Determine the [x, y] coordinate at the center of the cell enclosing the given text.  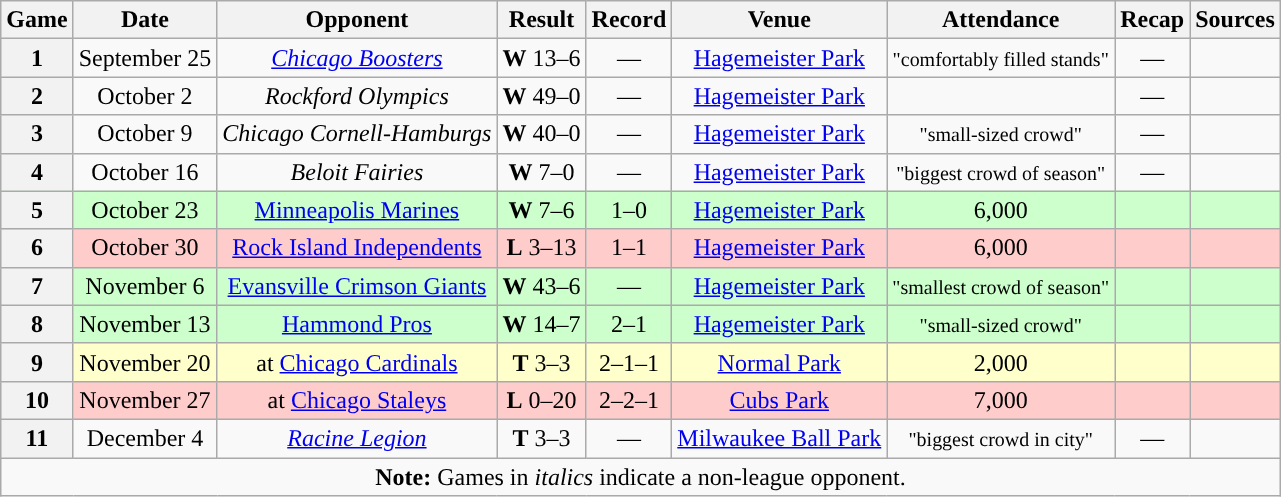
Hammond Pros [357, 324]
2 [37, 96]
5 [37, 210]
Rockford Olympics [357, 96]
L 0–20 [542, 400]
October 16 [145, 172]
3 [37, 134]
2–1–1 [629, 362]
1–0 [629, 210]
11 [37, 438]
October 9 [145, 134]
October 2 [145, 96]
8 [37, 324]
1 [37, 58]
W 40–0 [542, 134]
Chicago Cornell-Hamburgs [357, 134]
Milwaukee Ball Park [780, 438]
Venue [780, 20]
Evansville Crimson Giants [357, 286]
W 14–7 [542, 324]
Opponent [357, 20]
Result [542, 20]
Date [145, 20]
"comfortably filled stands" [1001, 58]
2–1 [629, 324]
Recap [1152, 20]
November 6 [145, 286]
Cubs Park [780, 400]
November 27 [145, 400]
Racine Legion [357, 438]
at Chicago Cardinals [357, 362]
7 [37, 286]
November 13 [145, 324]
"biggest crowd of season" [1001, 172]
"biggest crowd in city" [1001, 438]
L 3–13 [542, 248]
October 30 [145, 248]
November 20 [145, 362]
6 [37, 248]
4 [37, 172]
October 23 [145, 210]
at Chicago Staleys [357, 400]
Record [629, 20]
Game [37, 20]
Rock Island Independents [357, 248]
2,000 [1001, 362]
Beloit Fairies [357, 172]
7,000 [1001, 400]
W 7–0 [542, 172]
W 13–6 [542, 58]
W 7–6 [542, 210]
10 [37, 400]
Chicago Boosters [357, 58]
Attendance [1001, 20]
Minneapolis Marines [357, 210]
Sources [1236, 20]
9 [37, 362]
Normal Park [780, 362]
Note: Games in italics indicate a non-league opponent. [641, 477]
1–1 [629, 248]
December 4 [145, 438]
W 43–6 [542, 286]
"smallest crowd of season" [1001, 286]
2–2–1 [629, 400]
W 49–0 [542, 96]
September 25 [145, 58]
